Identify which cell holds the provided text, then report its (x, y) central coordinate. 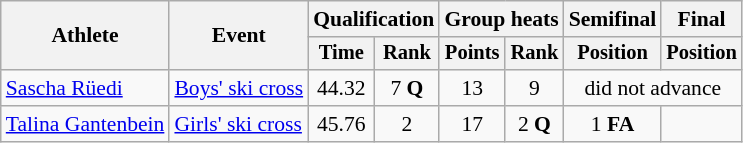
Event (238, 36)
Qualification (374, 19)
Final (701, 19)
Girls' ski cross (238, 124)
13 (472, 88)
Group heats (501, 19)
Semifinal (613, 19)
7 Q (406, 88)
45.76 (341, 124)
2 (406, 124)
Talina Gantenbein (86, 124)
Points (472, 54)
Boys' ski cross (238, 88)
17 (472, 124)
Athlete (86, 36)
44.32 (341, 88)
2 Q (534, 124)
Time (341, 54)
did not advance (653, 88)
1 FA (613, 124)
9 (534, 88)
Sascha Rüedi (86, 88)
